Capture the cell that displays the provided text and extract its [x, y] central coordinate. 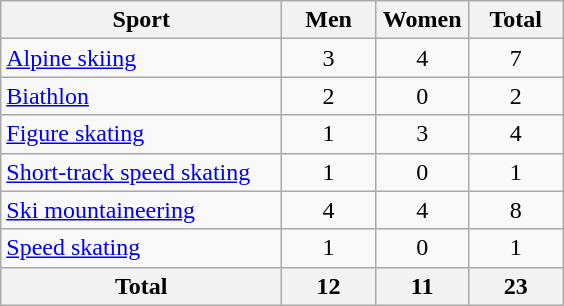
8 [516, 210]
Women [422, 20]
Short-track speed skating [142, 172]
23 [516, 286]
12 [329, 286]
Speed skating [142, 248]
Biathlon [142, 96]
11 [422, 286]
Alpine skiing [142, 58]
Figure skating [142, 134]
Ski mountaineering [142, 210]
7 [516, 58]
Sport [142, 20]
Men [329, 20]
